From the cell containing the given text, extract its center point as [X, Y] coordinate. 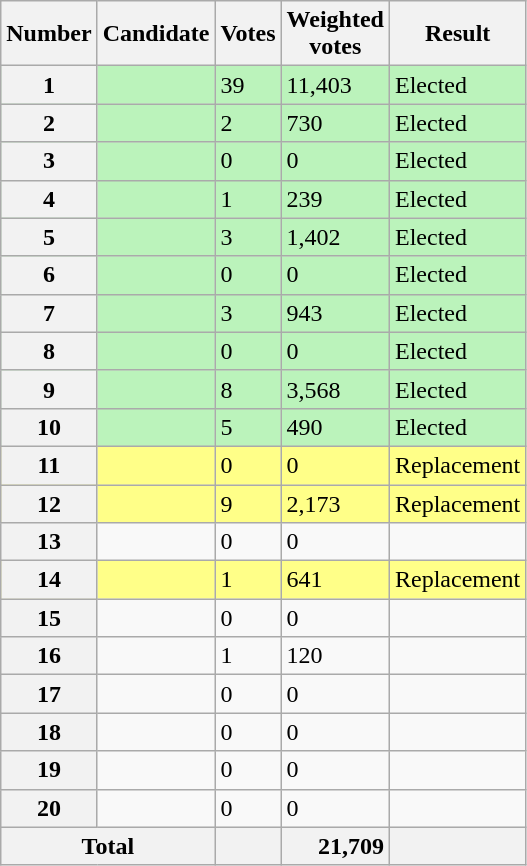
4 [49, 199]
10 [49, 427]
2,173 [335, 503]
Votes [248, 34]
14 [49, 580]
39 [248, 85]
16 [49, 656]
1,402 [335, 237]
Result [457, 34]
15 [49, 618]
6 [49, 275]
3,568 [335, 389]
490 [335, 427]
7 [49, 313]
239 [335, 199]
13 [49, 542]
120 [335, 656]
641 [335, 580]
730 [335, 123]
12 [49, 503]
17 [49, 694]
Number [49, 34]
20 [49, 808]
Total [108, 846]
21,709 [335, 846]
11,403 [335, 85]
943 [335, 313]
Candidate [156, 34]
19 [49, 770]
18 [49, 732]
Weightedvotes [335, 34]
11 [49, 465]
